Detect which cell encompasses the target text, then output its [X, Y] center coordinate. 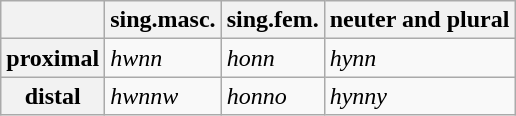
hwnnw [163, 96]
hynn [420, 58]
neuter and plural [420, 20]
distal [53, 96]
sing.masc. [163, 20]
hynny [420, 96]
proximal [53, 58]
honn [272, 58]
sing.fem. [272, 20]
hwnn [163, 58]
honno [272, 96]
